From the cell containing the given text, extract its center point as (x, y) coordinate. 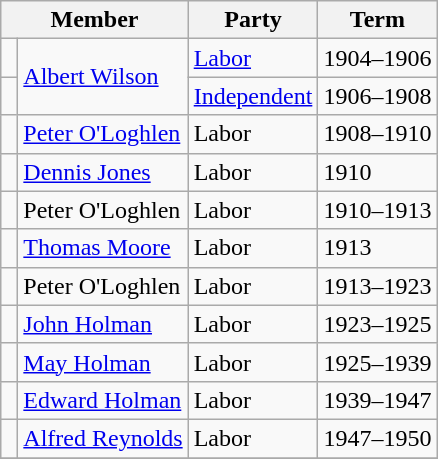
Thomas Moore (103, 248)
1947–1950 (378, 438)
1939–1947 (378, 400)
1904–1906 (378, 58)
1908–1910 (378, 134)
Member (94, 20)
1910 (378, 172)
Alfred Reynolds (103, 438)
May Holman (103, 362)
John Holman (103, 324)
Term (378, 20)
Albert Wilson (103, 77)
Dennis Jones (103, 172)
1925–1939 (378, 362)
Independent (253, 96)
Edward Holman (103, 400)
1910–1913 (378, 210)
1923–1925 (378, 324)
Party (253, 20)
1913 (378, 248)
1906–1908 (378, 96)
1913–1923 (378, 286)
